Extract the [x, y] coordinate from the center of the cell holding the provided text.  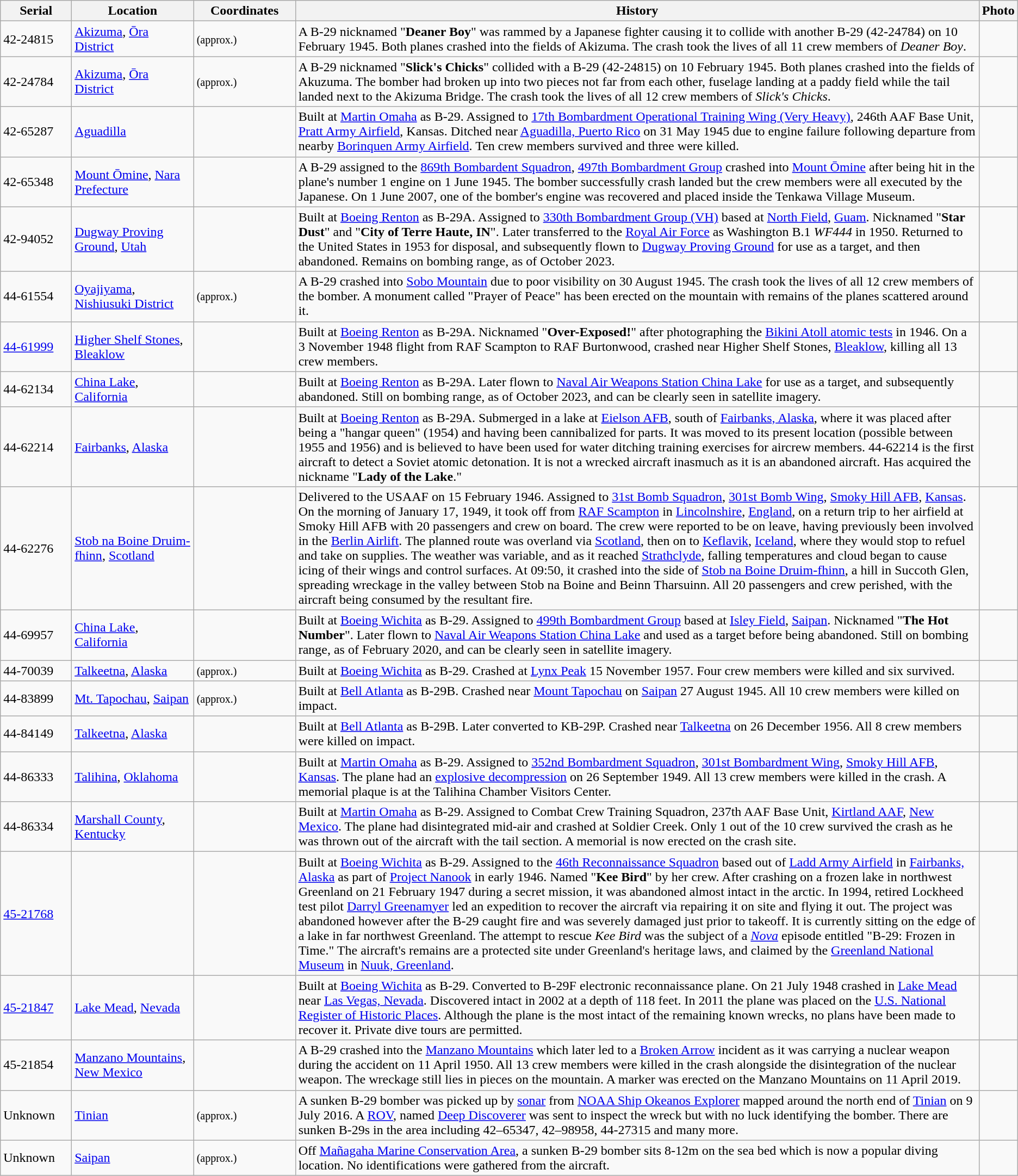
44-62214 [36, 447]
Oyajiyama, Nishiusuki District [133, 296]
44-84149 [36, 734]
44-61554 [36, 296]
44-70039 [36, 671]
Built at Bell Atlanta as B-29B. Crashed near Mount Tapochau on Saipan 27 August 1945. All 10 crew members were killed on impact. [637, 698]
Dugway Proving Ground, Utah [133, 239]
45-21854 [36, 1065]
Photo [998, 11]
45-21768 [36, 914]
44-83899 [36, 698]
Built at Boeing Wichita as B-29. Crashed at Lynx Peak 15 November 1957. Four crew members were killed and six survived. [637, 671]
44-86334 [36, 827]
Location [133, 11]
Marshall County, Kentucky [133, 827]
45-21847 [36, 1007]
Tinian [133, 1115]
Lake Mead, Nevada [133, 1007]
Stob na Boine Druim-fhinn, Scotland [133, 548]
42-65287 [36, 132]
Mt. Tapochau, Saipan [133, 698]
Mount Ōmine, Nara Prefecture [133, 182]
Talihina, Oklahoma [133, 777]
Higher Shelf Stones, Bleaklow [133, 346]
44-62276 [36, 548]
Serial [36, 11]
Aguadilla [133, 132]
44-61999 [36, 346]
42-65348 [36, 182]
Coordinates [245, 11]
42-24815 [36, 39]
42-24784 [36, 82]
Manzano Mountains, New Mexico [133, 1065]
42-94052 [36, 239]
Fairbanks, Alaska [133, 447]
History [637, 11]
44-86333 [36, 777]
Saipan [133, 1158]
44-62134 [36, 389]
Built at Bell Atlanta as B-29B. Later converted to KB-29P. Crashed near Talkeetna on 26 December 1956. All 8 crew members were killed on impact. [637, 734]
44-69957 [36, 635]
